For the text-containing cell, return its midpoint in (X, Y) coordinate format. 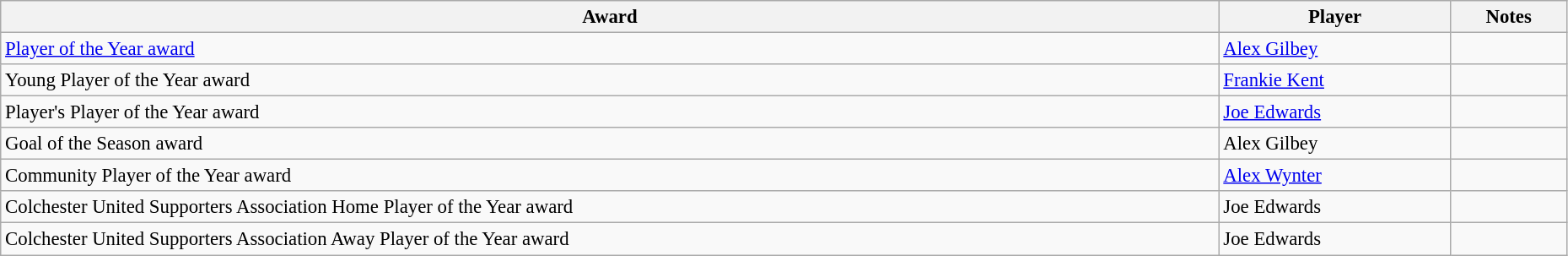
Community Player of the Year award (610, 176)
Colchester United Supporters Association Home Player of the Year award (610, 207)
Award (610, 17)
Alex Wynter (1334, 176)
Frankie Kent (1334, 80)
Colchester United Supporters Association Away Player of the Year award (610, 239)
Young Player of the Year award (610, 80)
Player (1334, 17)
Notes (1508, 17)
Goal of the Season award (610, 144)
Player's Player of the Year award (610, 112)
Player of the Year award (610, 49)
